Capture the cell that displays the provided text and extract its (x, y) central coordinate. 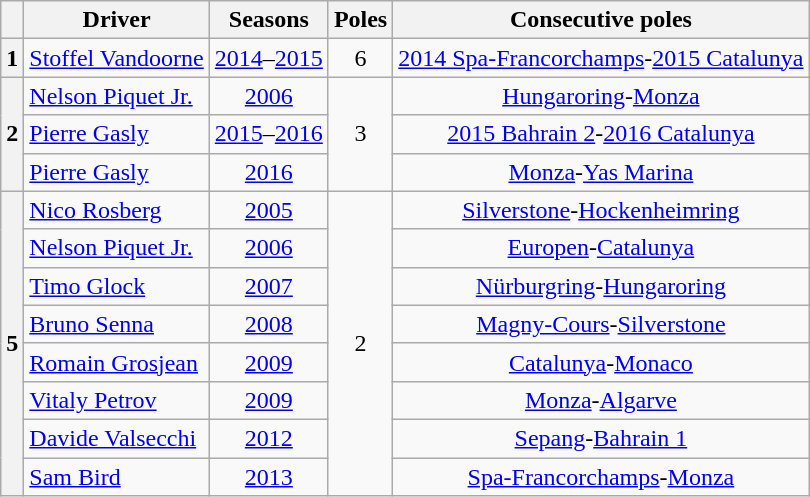
Sepang-Bahrain 1 (601, 438)
Bruno Senna (116, 324)
Monza-Algarve (601, 400)
Europen-Catalunya (601, 248)
2013 (268, 477)
Magny-Cours-Silverstone (601, 324)
2015 Bahrain 2-2016 Catalunya (601, 134)
Seasons (268, 20)
Sam Bird (116, 477)
1 (12, 58)
2015–2016 (268, 134)
2007 (268, 286)
Nürburgring-Hungaroring (601, 286)
Catalunya-Monaco (601, 362)
Poles (360, 20)
3 (360, 134)
Hungaroring-Monza (601, 96)
2016 (268, 172)
5 (12, 343)
Driver (116, 20)
Vitaly Petrov (116, 400)
Monza-Yas Marina (601, 172)
6 (360, 58)
Nico Rosberg (116, 210)
2014–2015 (268, 58)
Romain Grosjean (116, 362)
Silverstone-Hockenheimring (601, 210)
Stoffel Vandoorne (116, 58)
Davide Valsecchi (116, 438)
Timo Glock (116, 286)
Consecutive poles (601, 20)
Spa-Francorchamps-Monza (601, 477)
2012 (268, 438)
2005 (268, 210)
2014 Spa-Francorchamps-2015 Catalunya (601, 58)
2008 (268, 324)
